Extract the (X, Y) coordinate from the center of the cell holding the provided text.  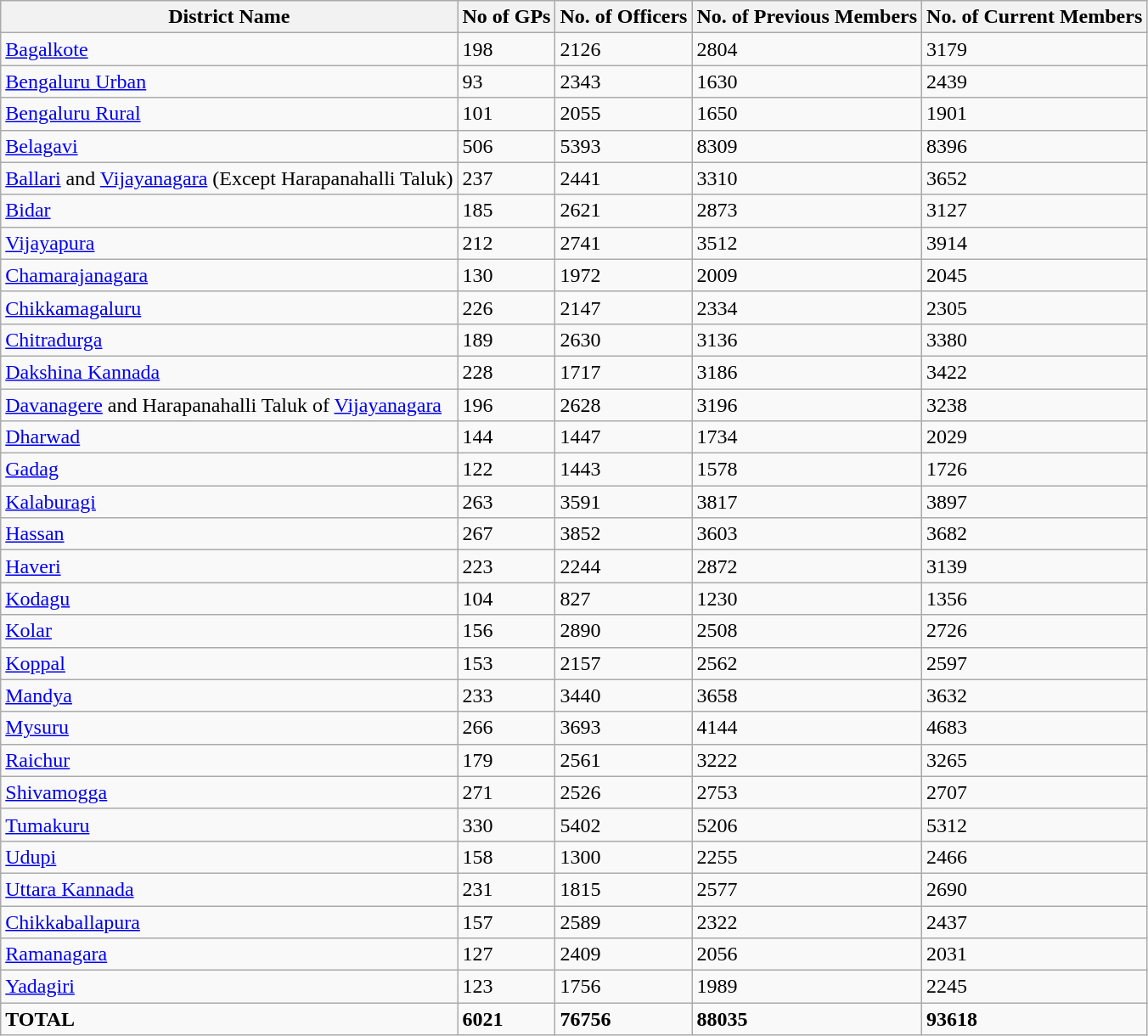
2056 (807, 954)
2009 (807, 275)
2147 (623, 307)
158 (506, 857)
827 (623, 599)
2343 (623, 82)
2872 (807, 566)
3693 (623, 728)
127 (506, 954)
2031 (1034, 954)
Koppal (229, 663)
1815 (623, 889)
2255 (807, 857)
101 (506, 114)
2029 (1034, 437)
156 (506, 631)
196 (506, 405)
266 (506, 728)
2577 (807, 889)
3603 (807, 534)
Bagalkote (229, 49)
Tumakuru (229, 825)
2305 (1034, 307)
1300 (623, 857)
226 (506, 307)
3127 (1034, 211)
1756 (623, 987)
2055 (623, 114)
3422 (1034, 372)
506 (506, 146)
212 (506, 243)
2726 (1034, 631)
3310 (807, 178)
3914 (1034, 243)
2628 (623, 405)
5402 (623, 825)
267 (506, 534)
2245 (1034, 987)
4683 (1034, 728)
3658 (807, 695)
No. of Officers (623, 17)
Vijayapura (229, 243)
2244 (623, 566)
Hassan (229, 534)
1734 (807, 437)
3817 (807, 502)
130 (506, 275)
1972 (623, 275)
3512 (807, 243)
104 (506, 599)
122 (506, 470)
Belagavi (229, 146)
2334 (807, 307)
88035 (807, 1019)
Yadagiri (229, 987)
2561 (623, 760)
76756 (623, 1019)
2597 (1034, 663)
Dakshina Kannada (229, 372)
3632 (1034, 695)
1630 (807, 82)
153 (506, 663)
223 (506, 566)
2508 (807, 631)
Ramanagara (229, 954)
1447 (623, 437)
198 (506, 49)
1356 (1034, 599)
3196 (807, 405)
157 (506, 921)
1989 (807, 987)
Davanagere and Harapanahalli Taluk of Vijayanagara (229, 405)
1901 (1034, 114)
2441 (623, 178)
Kalaburagi (229, 502)
1650 (807, 114)
Udupi (229, 857)
233 (506, 695)
3238 (1034, 405)
263 (506, 502)
No. of Current Members (1034, 17)
185 (506, 211)
5393 (623, 146)
Dharwad (229, 437)
330 (506, 825)
Kodagu (229, 599)
93618 (1034, 1019)
2466 (1034, 857)
5312 (1034, 825)
2690 (1034, 889)
3591 (623, 502)
3179 (1034, 49)
Uttara Kannada (229, 889)
2439 (1034, 82)
No of GPs (506, 17)
Gadag (229, 470)
123 (506, 987)
1578 (807, 470)
Haveri (229, 566)
3136 (807, 340)
231 (506, 889)
3222 (807, 760)
Chikkaballapura (229, 921)
3652 (1034, 178)
Ballari and Vijayanagara (Except Harapanahalli Taluk) (229, 178)
Raichur (229, 760)
4144 (807, 728)
Chikkamagaluru (229, 307)
2621 (623, 211)
Mysuru (229, 728)
Mandya (229, 695)
3682 (1034, 534)
2126 (623, 49)
3139 (1034, 566)
2157 (623, 663)
2409 (623, 954)
2707 (1034, 792)
3265 (1034, 760)
2589 (623, 921)
2045 (1034, 275)
228 (506, 372)
Chamarajanagara (229, 275)
8309 (807, 146)
144 (506, 437)
2526 (623, 792)
3852 (623, 534)
3897 (1034, 502)
2562 (807, 663)
Bengaluru Urban (229, 82)
Bengaluru Rural (229, 114)
2804 (807, 49)
2753 (807, 792)
2630 (623, 340)
179 (506, 760)
1717 (623, 372)
1230 (807, 599)
271 (506, 792)
No. of Previous Members (807, 17)
2890 (623, 631)
3186 (807, 372)
District Name (229, 17)
2741 (623, 243)
93 (506, 82)
TOTAL (229, 1019)
2322 (807, 921)
3380 (1034, 340)
1726 (1034, 470)
Chitradurga (229, 340)
2873 (807, 211)
Bidar (229, 211)
5206 (807, 825)
1443 (623, 470)
6021 (506, 1019)
8396 (1034, 146)
2437 (1034, 921)
3440 (623, 695)
Kolar (229, 631)
189 (506, 340)
Shivamogga (229, 792)
237 (506, 178)
